Search for the cell housing the specified text and yield its (X, Y) center coordinate. 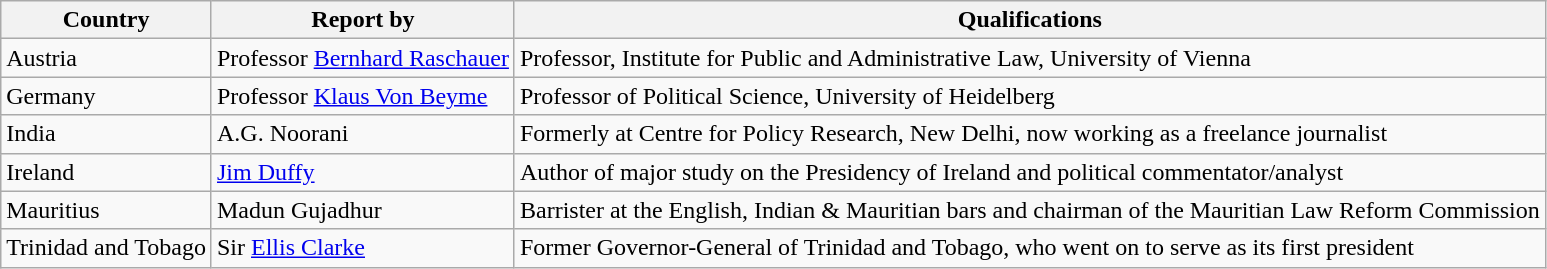
Ireland (106, 172)
Barrister at the English, Indian & Mauritian bars and chairman of the Mauritian Law Reform Commission (1030, 210)
Austria (106, 58)
Mauritius (106, 210)
Jim Duffy (362, 172)
India (106, 134)
A.G. Noorani (362, 134)
Sir Ellis Clarke (362, 248)
Germany (106, 96)
Formerly at Centre for Policy Research, New Delhi, now working as a freelance journalist (1030, 134)
Trinidad and Tobago (106, 248)
Report by (362, 20)
Professor Klaus Von Beyme (362, 96)
Professor, Institute for Public and Administrative Law, University of Vienna (1030, 58)
Professor of Political Science, University of Heidelberg (1030, 96)
Qualifications (1030, 20)
Professor Bernhard Raschauer (362, 58)
Madun Gujadhur (362, 210)
Country (106, 20)
Author of major study on the Presidency of Ireland and political commentator/analyst (1030, 172)
Former Governor-General of Trinidad and Tobago, who went on to serve as its first president (1030, 248)
